Detect which cell encompasses the target text, then output its (X, Y) center coordinate. 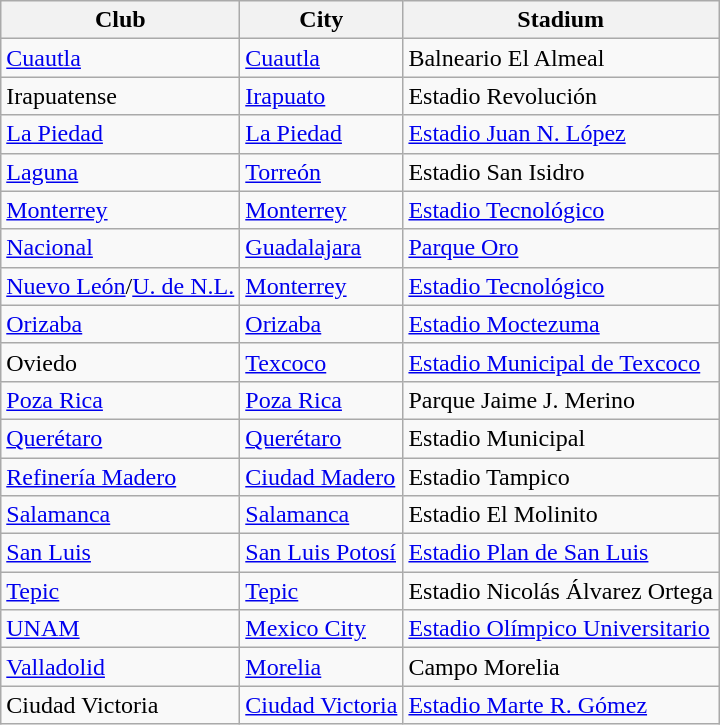
Irapuatense (120, 96)
Estadio Nicolás Álvarez Ortega (561, 591)
Morelia (322, 667)
Estadio San Isidro (561, 172)
Estadio Olímpico Universitario (561, 629)
Estadio Plan de San Luis (561, 553)
Estadio Marte R. Gómez (561, 705)
Valladolid (120, 667)
City (322, 20)
Estadio Tampico (561, 477)
Stadium (561, 20)
San Luis (120, 553)
San Luis Potosí (322, 553)
Estadio Moctezuma (561, 324)
Nacional (120, 248)
Torreón (322, 172)
Guadalajara (322, 248)
Estadio Revolución (561, 96)
Nuevo León/U. de N.L. (120, 286)
Refinería Madero (120, 477)
Ciudad Madero (322, 477)
Campo Morelia (561, 667)
Oviedo (120, 362)
Estadio Municipal de Texcoco (561, 362)
Irapuato (322, 96)
Parque Jaime J. Merino (561, 400)
Estadio Juan N. López (561, 134)
Mexico City (322, 629)
Laguna (120, 172)
Parque Oro (561, 248)
Balneario El Almeal (561, 58)
Texcoco (322, 362)
Estadio El Molinito (561, 515)
UNAM (120, 629)
Estadio Municipal (561, 438)
Club (120, 20)
